Search for the cell housing the specified text and yield its (X, Y) center coordinate. 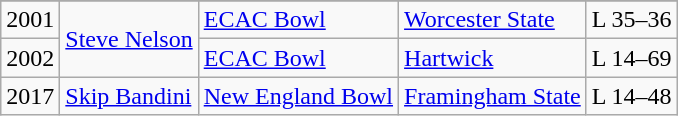
Hartwick (493, 58)
Framingham State (493, 96)
2001 (30, 20)
2002 (30, 58)
L 14–69 (632, 58)
Worcester State (493, 20)
Steve Nelson (129, 39)
New England Bowl (298, 96)
2017 (30, 96)
L 35–36 (632, 20)
L 14–48 (632, 96)
Skip Bandini (129, 96)
